Scan for the cell matching the given text and deliver its (X, Y) coordinate at center. 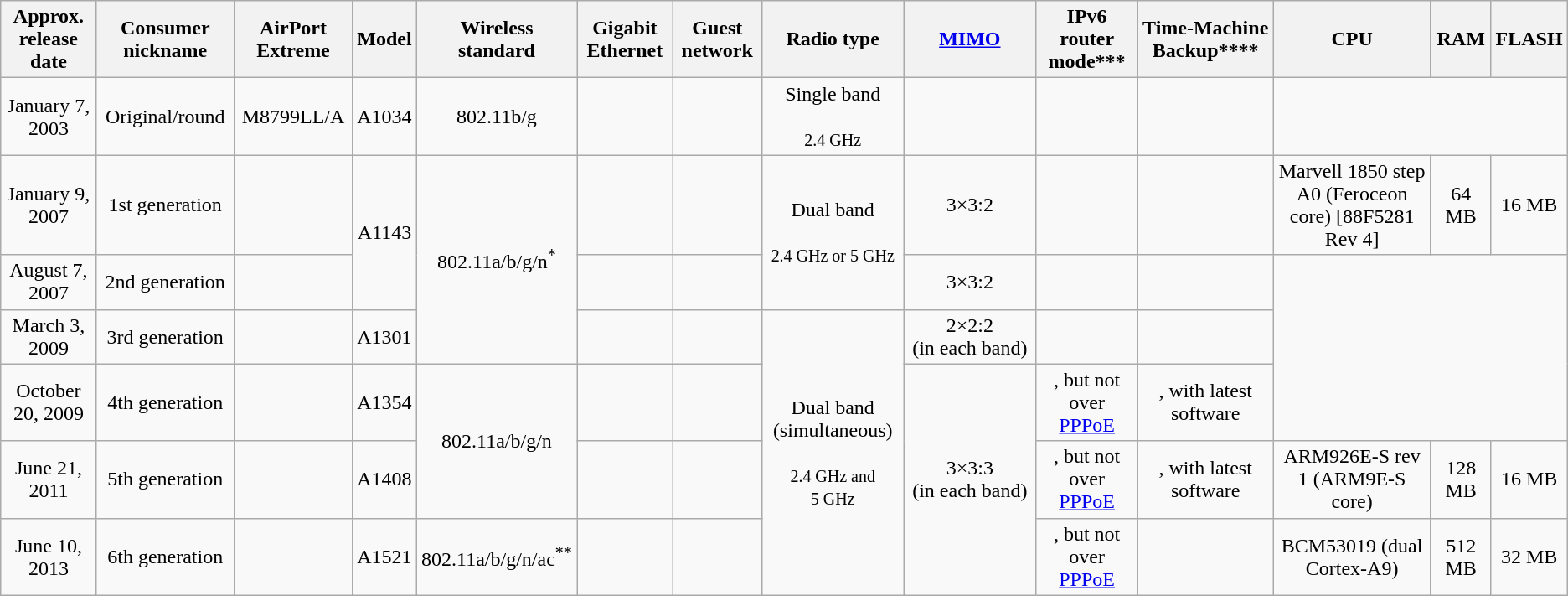
March 3, 2009 (49, 337)
CPU (1352, 39)
Guest network (717, 39)
June 21, 2011 (49, 479)
A1143 (384, 232)
Model (384, 39)
AirPort Extreme (293, 39)
Radio type (833, 39)
1st generation (165, 205)
January 7, 2003 (49, 117)
A1301 (384, 337)
128 MB (1461, 479)
Gigabit Ethernet (625, 39)
2nd generation (165, 282)
3rd generation (165, 337)
June 10, 2013 (49, 557)
October 20, 2009 (49, 402)
Original/round (165, 117)
Dual band2.4 GHz or 5 GHz (833, 232)
2×2:2 (in each band) (970, 337)
A1034 (384, 117)
A1408 (384, 479)
IPv6 router mode*** (1087, 39)
Consumer nickname (165, 39)
Single band2.4 GHz (833, 117)
32 MB (1529, 557)
64 MB (1461, 205)
A1354 (384, 402)
M8799LL/A (293, 117)
Approx. release date (49, 39)
802.11b/g (497, 117)
Marvell 1850 step A0 (Feroceon core) [88F5281 Rev 4] (1352, 205)
A1521 (384, 557)
512 MB (1461, 557)
Dual band (simultaneous) 2.4 GHz and 5 GHz (833, 453)
BCM53019 (dual Cortex-A9) (1352, 557)
802.11a/b/g/n (497, 441)
Time-Machine Backup**** (1206, 39)
4th generation (165, 402)
6th generation (165, 557)
RAM (1461, 39)
MIMO (970, 39)
802.11a/b/g/n/ac** (497, 557)
5th generation (165, 479)
802.11a/b/g/n* (497, 260)
January 9, 2007 (49, 205)
Wireless standard (497, 39)
3×3:3 (in each band) (970, 479)
August 7, 2007 (49, 282)
ARM926E-S rev 1 (ARM9E-S core) (1352, 479)
FLASH (1529, 39)
